Find where the given text appears and provide that cell's center as (X, Y) coordinate. 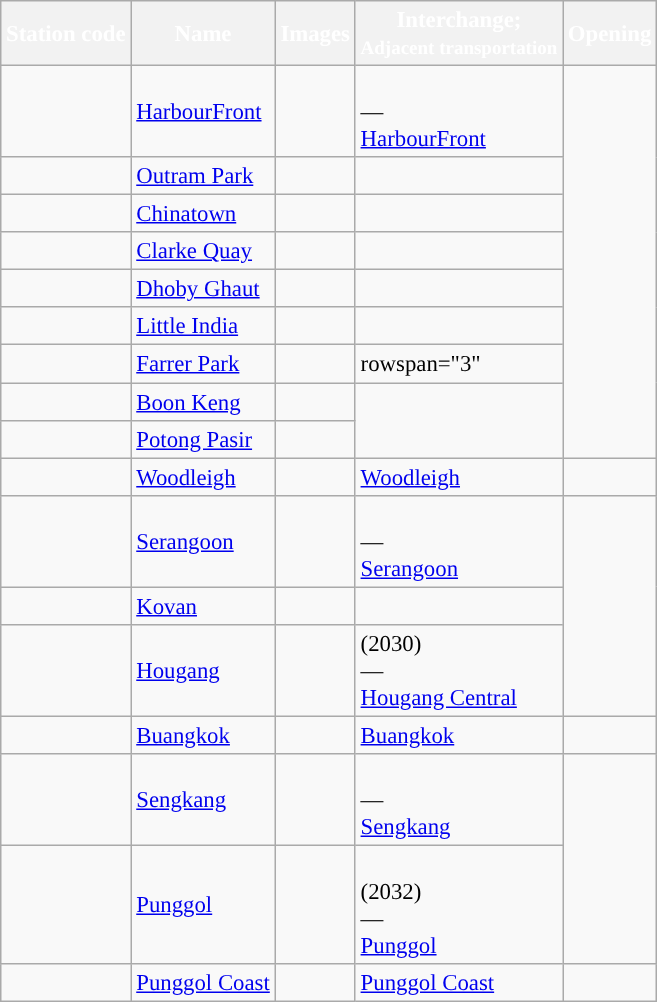
Dhoby Ghaut (203, 289)
Farrer Park (203, 364)
Name (203, 34)
Interchange;Adjacent transportation (458, 34)
―Sengkang (458, 800)
Chinatown (203, 214)
―Serangoon (458, 541)
Serangoon (203, 541)
Hougang (203, 671)
Kovan (203, 606)
rowspan="3" (458, 364)
HarbourFront (203, 112)
Opening (610, 34)
Outram Park (203, 176)
Images (315, 34)
(2030)―Hougang Central (458, 671)
Little India (203, 327)
Clarke Quay (203, 251)
―HarbourFront (458, 112)
Boon Keng (203, 402)
Potong Pasir (203, 439)
Sengkang (203, 800)
Station code (66, 34)
(2032)―Punggol (458, 904)
Punggol (203, 904)
